Locate the cell with the specified text and output its (x, y) center coordinate. 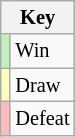
Key (38, 17)
Defeat (42, 118)
Draw (42, 85)
Win (42, 51)
